Output the (X, Y) coordinate of the center of the cell containing the given text.  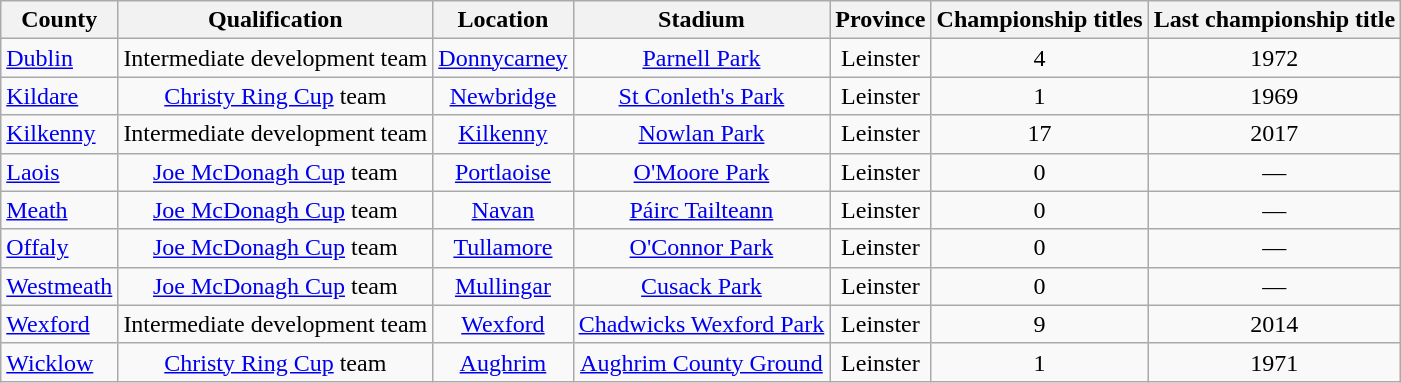
Laois (60, 172)
Offaly (60, 248)
Province (880, 20)
Westmeath (60, 286)
Kildare (60, 96)
Portlaoise (503, 172)
1971 (1274, 362)
Nowlan Park (702, 134)
Wicklow (60, 362)
Cusack Park (702, 286)
Donnycarney (503, 58)
Stadium (702, 20)
Mullingar (503, 286)
St Conleth's Park (702, 96)
2017 (1274, 134)
4 (1040, 58)
Dublin (60, 58)
2014 (1274, 324)
Qualification (276, 20)
O'Moore Park (702, 172)
1969 (1274, 96)
Páirc Tailteann (702, 210)
Aughrim (503, 362)
Meath (60, 210)
Parnell Park (702, 58)
Last championship title (1274, 20)
Newbridge (503, 96)
Location (503, 20)
Chadwicks Wexford Park (702, 324)
17 (1040, 134)
1972 (1274, 58)
O'Connor Park (702, 248)
County (60, 20)
Navan (503, 210)
Tullamore (503, 248)
9 (1040, 324)
Championship titles (1040, 20)
Aughrim County Ground (702, 362)
